Extract the [x, y] coordinate from the center of the cell holding the provided text.  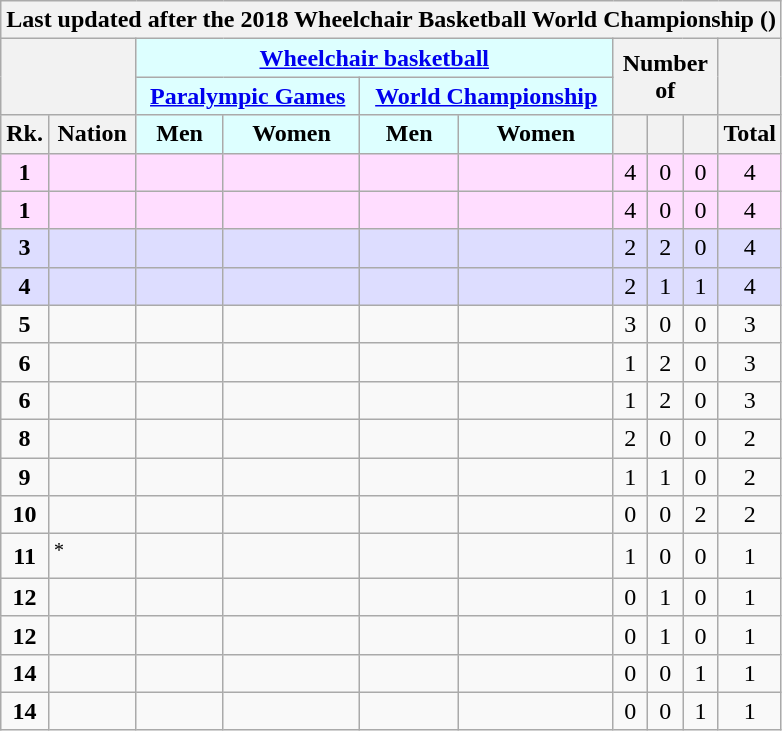
Paralympic Games [248, 96]
10 [25, 515]
Rk. [25, 134]
5 [25, 324]
* [92, 556]
Last updated after the 2018 Wheelchair Basketball World Championship () [392, 20]
Number of [666, 77]
Wheelchair basketball [374, 58]
World Championship [486, 96]
8 [25, 438]
9 [25, 477]
11 [25, 556]
Total [750, 134]
Nation [92, 134]
